Return the [X, Y] coordinate for the center point of the cell that contains the specified text.  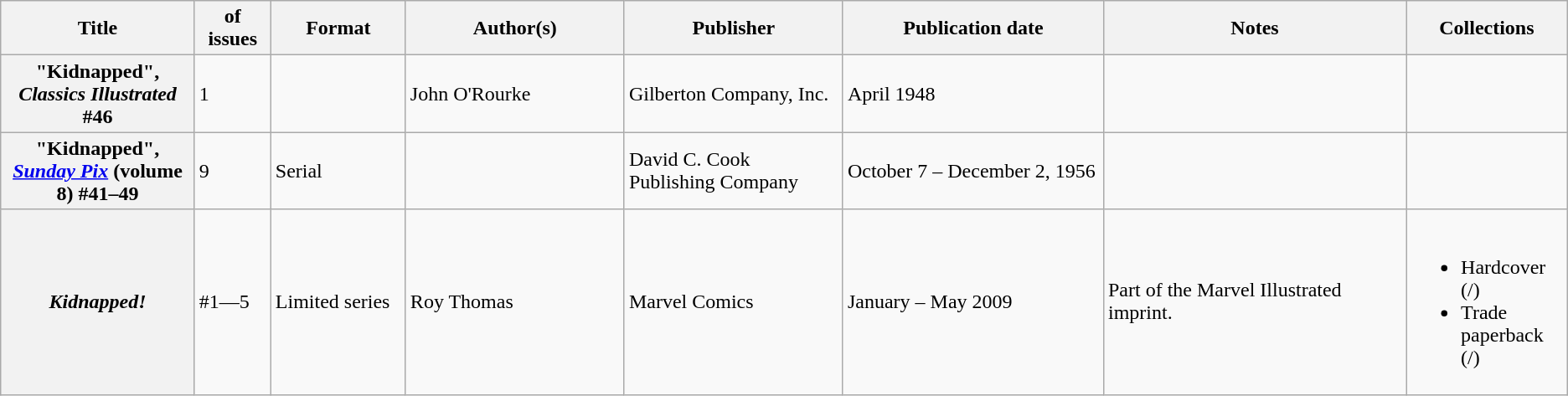
Publisher [734, 28]
John O'Rourke [514, 94]
David C. Cook Publishing Company [734, 171]
Serial [338, 171]
"Kidnapped", Classics Illustrated #46 [97, 94]
Format [338, 28]
Hardcover (/)Trade paperback (/) [1488, 301]
Marvel Comics [734, 301]
Notes [1255, 28]
Kidnapped! [97, 301]
1 [233, 94]
Part of the Marvel Illustrated imprint. [1255, 301]
Gilberton Company, Inc. [734, 94]
Limited series [338, 301]
"Kidnapped", Sunday Pix (volume 8) #41–49 [97, 171]
Author(s) [514, 28]
Title [97, 28]
of issues [233, 28]
October 7 – December 2, 1956 [973, 171]
9 [233, 171]
Collections [1488, 28]
Publication date [973, 28]
Roy Thomas [514, 301]
April 1948 [973, 94]
January – May 2009 [973, 301]
#1—5 [233, 301]
